Return [x, y] of the center of cell containing provided text 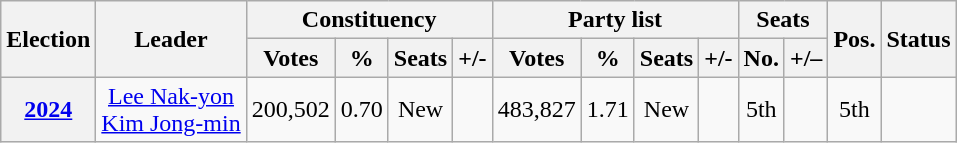
+/– [806, 58]
1.71 [608, 110]
Party list [615, 20]
Constituency [369, 20]
Leader [171, 39]
2024 [48, 110]
0.70 [362, 110]
Lee Nak-yonKim Jong-min [171, 110]
Election [48, 39]
Pos. [854, 39]
483,827 [536, 110]
200,502 [290, 110]
No. [761, 58]
Status [918, 39]
